Detect which cell encompasses the target text, then output its (X, Y) center coordinate. 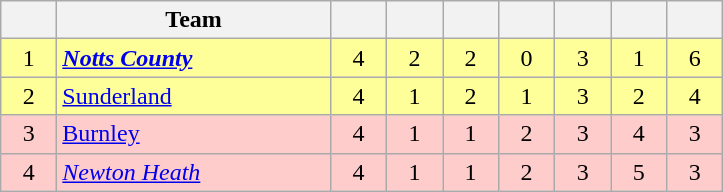
Newton Heath (194, 172)
Team (194, 20)
Notts County (194, 58)
Sunderland (194, 96)
0 (527, 58)
6 (695, 58)
Burnley (194, 134)
5 (639, 172)
